Output the (x, y) coordinate of the center of the cell containing the given text.  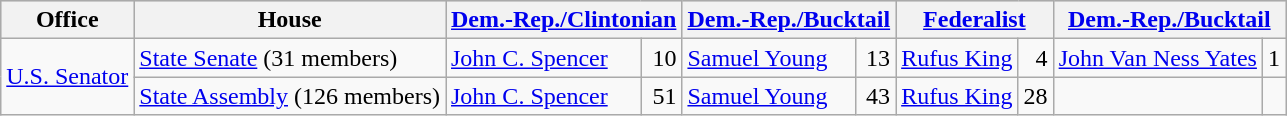
28 (1036, 96)
State Senate (31 members) (290, 58)
4 (1036, 58)
John Van Ness Yates (1158, 58)
Federalist (974, 20)
13 (875, 58)
State Assembly (126 members) (290, 96)
1 (1274, 58)
U.S. Senator (68, 77)
Office (68, 20)
51 (662, 96)
House (290, 20)
Dem.-Rep./Clintonian (564, 20)
43 (875, 96)
10 (662, 58)
